Return the [X, Y] coordinate for the center point of the cell that contains the specified text.  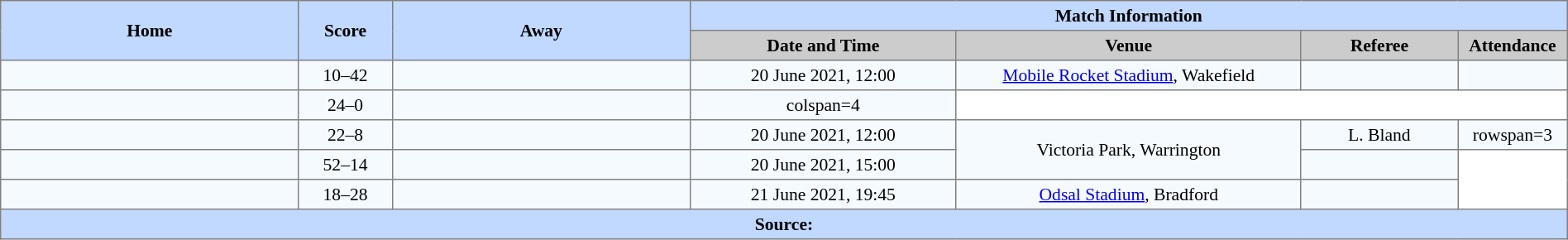
21 June 2021, 19:45 [823, 194]
Home [150, 31]
Attendance [1513, 46]
colspan=4 [823, 105]
10–42 [346, 75]
Mobile Rocket Stadium, Wakefield [1128, 75]
Victoria Park, Warrington [1128, 150]
18–28 [346, 194]
22–8 [346, 135]
Score [346, 31]
Match Information [1128, 16]
Venue [1128, 46]
24–0 [346, 105]
Date and Time [823, 46]
20 June 2021, 15:00 [823, 165]
Referee [1379, 46]
Away [541, 31]
rowspan=3 [1513, 135]
52–14 [346, 165]
L. Bland [1379, 135]
Odsal Stadium, Bradford [1128, 194]
Source: [784, 224]
